Extract the [x, y] coordinate from the center of the cell holding the provided text.  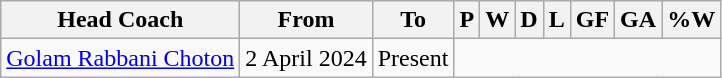
P [467, 20]
Present [413, 58]
%W [692, 20]
Head Coach [120, 20]
W [498, 20]
To [413, 20]
GF [592, 20]
From [306, 20]
GA [638, 20]
Golam Rabbani Choton [120, 58]
2 April 2024 [306, 58]
L [556, 20]
D [529, 20]
